Provide the (X, Y) coordinate of the cell's center where the given text is located.  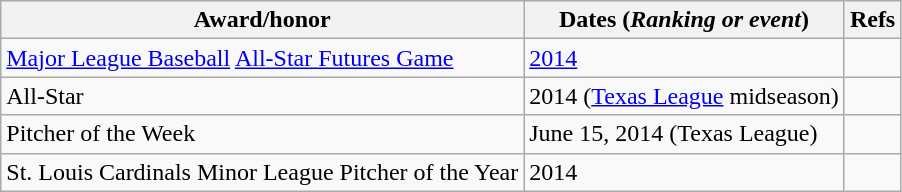
St. Louis Cardinals Minor League Pitcher of the Year (262, 172)
Pitcher of the Week (262, 134)
Refs (872, 20)
June 15, 2014 (Texas League) (684, 134)
Award/honor (262, 20)
Dates (Ranking or event) (684, 20)
All-Star (262, 96)
2014 (Texas League midseason) (684, 96)
Major League Baseball All-Star Futures Game (262, 58)
